Determine the [x, y] coordinate at the center of the cell enclosing the given text.  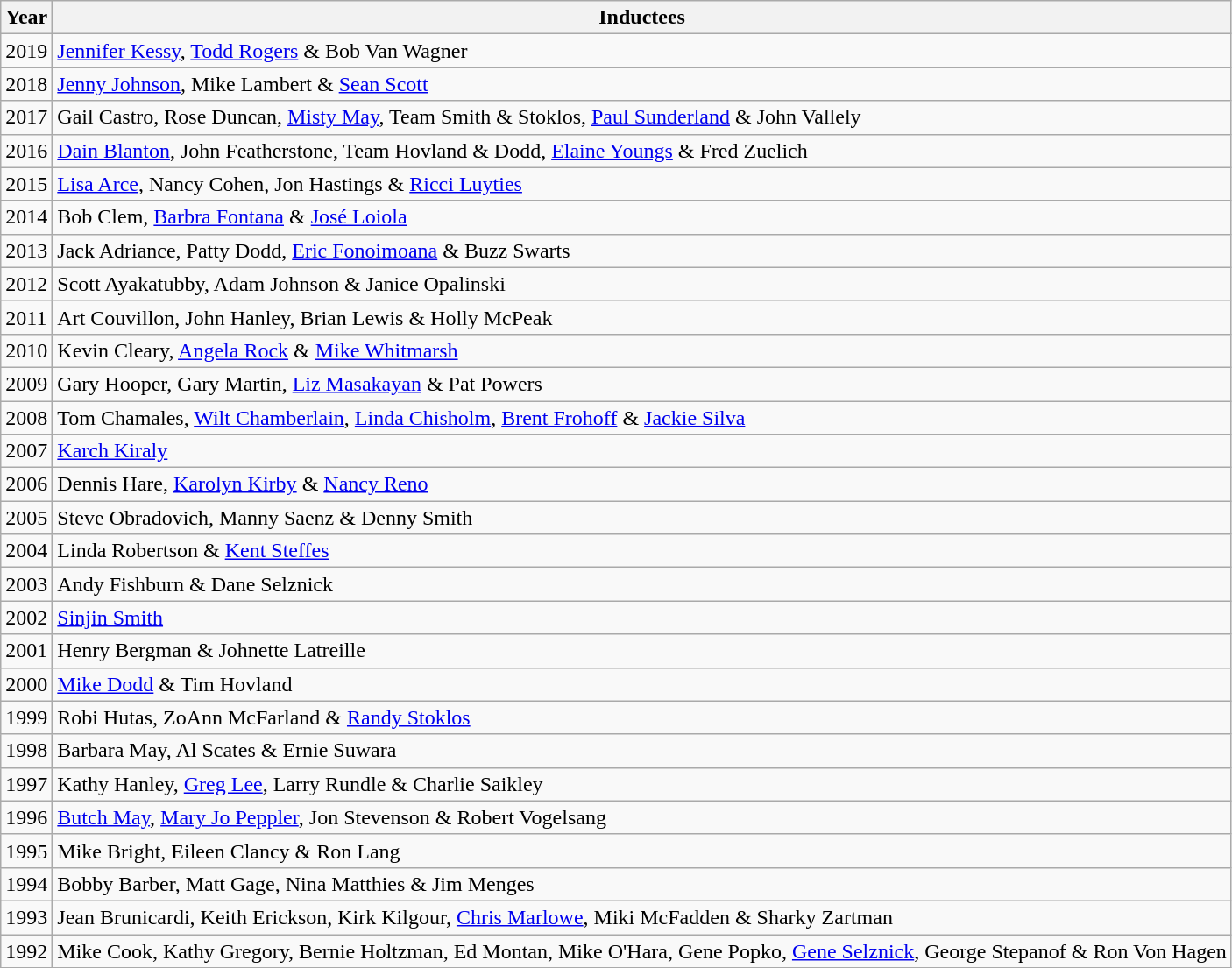
2004 [26, 551]
2008 [26, 418]
Bobby Barber, Matt Gage, Nina Matthies & Jim Menges [642, 884]
Steve Obradovich, Manny Saenz & Denny Smith [642, 518]
2000 [26, 684]
1999 [26, 717]
Henry Bergman & Johnette Latreille [642, 651]
Gary Hooper, Gary Martin, Liz Masakayan & Pat Powers [642, 384]
2013 [26, 251]
1997 [26, 784]
Inductees [642, 18]
Robi Hutas, ZoAnn McFarland & Randy Stoklos [642, 717]
Barbara May, Al Scates & Ernie Suwara [642, 751]
1996 [26, 817]
2001 [26, 651]
1993 [26, 917]
2018 [26, 84]
2015 [26, 184]
2012 [26, 284]
Lisa Arce, Nancy Cohen, Jon Hastings & Ricci Luyties [642, 184]
Linda Robertson & Kent Steffes [642, 551]
Year [26, 18]
2006 [26, 484]
1992 [26, 950]
2007 [26, 451]
1998 [26, 751]
2014 [26, 217]
1995 [26, 851]
2010 [26, 350]
2019 [26, 51]
Mike Dodd & Tim Hovland [642, 684]
2005 [26, 518]
2003 [26, 584]
Tom Chamales, Wilt Chamberlain, Linda Chisholm, Brent Frohoff & Jackie Silva [642, 418]
2017 [26, 117]
Bob Clem, Barbra Fontana & José Loiola [642, 217]
2002 [26, 618]
2011 [26, 317]
Jenny Johnson, Mike Lambert & Sean Scott [642, 84]
Jack Adriance, Patty Dodd, Eric Fonoimoana & Buzz Swarts [642, 251]
Art Couvillon, John Hanley, Brian Lewis & Holly McPeak [642, 317]
2016 [26, 151]
Dain Blanton, John Featherstone, Team Hovland & Dodd, Elaine Youngs & Fred Zuelich [642, 151]
Mike Cook, Kathy Gregory, Bernie Holtzman, Ed Montan, Mike O'Hara, Gene Popko, Gene Selznick, George Stepanof & Ron Von Hagen [642, 950]
Scott Ayakatubby, Adam Johnson & Janice Opalinski [642, 284]
1994 [26, 884]
Jennifer Kessy, Todd Rogers & Bob Van Wagner [642, 51]
Karch Kiraly [642, 451]
Kevin Cleary, Angela Rock & Mike Whitmarsh [642, 350]
Sinjin Smith [642, 618]
Jean Brunicardi, Keith Erickson, Kirk Kilgour, Chris Marlowe, Miki McFadden & Sharky Zartman [642, 917]
2009 [26, 384]
Butch May, Mary Jo Peppler, Jon Stevenson & Robert Vogelsang [642, 817]
Mike Bright, Eileen Clancy & Ron Lang [642, 851]
Kathy Hanley, Greg Lee, Larry Rundle & Charlie Saikley [642, 784]
Dennis Hare, Karolyn Kirby & Nancy Reno [642, 484]
Andy Fishburn & Dane Selznick [642, 584]
Gail Castro, Rose Duncan, Misty May, Team Smith & Stoklos, Paul Sunderland & John Vallely [642, 117]
